Find where the given text appears and provide that cell's center as [x, y] coordinate. 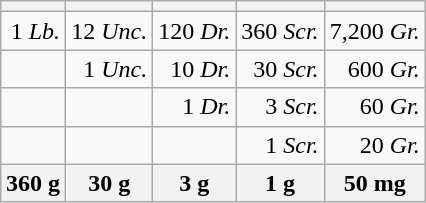
1 Dr. [194, 107]
7,200 Gr. [374, 31]
1 Lb. [34, 31]
600 Gr. [374, 69]
10 Dr. [194, 69]
30 Scr. [280, 69]
30 g [110, 183]
1 Unc. [110, 69]
50 mg [374, 183]
1 g [280, 183]
360 Scr. [280, 31]
60 Gr. [374, 107]
1 Scr. [280, 145]
360 g [34, 183]
120 Dr. [194, 31]
3 Scr. [280, 107]
3 g [194, 183]
20 Gr. [374, 145]
12 Unc. [110, 31]
